From the cell containing the given text, extract its center point as (x, y) coordinate. 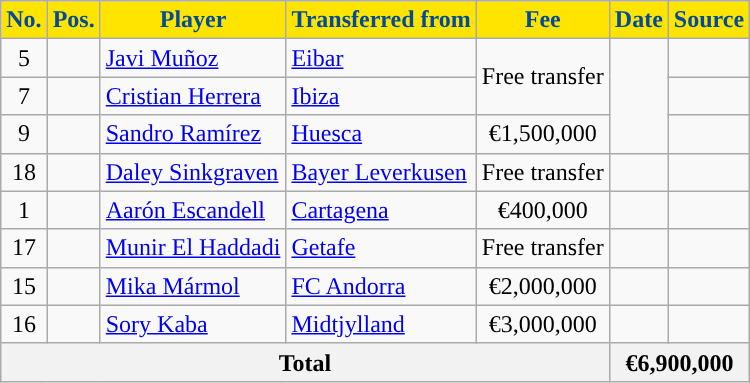
Mika Mármol (193, 286)
Munir El Haddadi (193, 248)
Getafe (381, 248)
1 (24, 210)
Sory Kaba (193, 324)
€400,000 (542, 210)
€6,900,000 (679, 362)
Transferred from (381, 20)
Pos. (74, 20)
Source (708, 20)
Javi Muñoz (193, 58)
9 (24, 134)
€1,500,000 (542, 134)
17 (24, 248)
Eibar (381, 58)
Player (193, 20)
€3,000,000 (542, 324)
18 (24, 172)
FC Andorra (381, 286)
Date (638, 20)
Aarón Escandell (193, 210)
Ibiza (381, 96)
15 (24, 286)
5 (24, 58)
7 (24, 96)
Cartagena (381, 210)
€2,000,000 (542, 286)
Huesca (381, 134)
Midtjylland (381, 324)
Total (306, 362)
Bayer Leverkusen (381, 172)
No. (24, 20)
Daley Sinkgraven (193, 172)
Fee (542, 20)
Sandro Ramírez (193, 134)
16 (24, 324)
Cristian Herrera (193, 96)
